Capture the cell that displays the provided text and extract its (x, y) central coordinate. 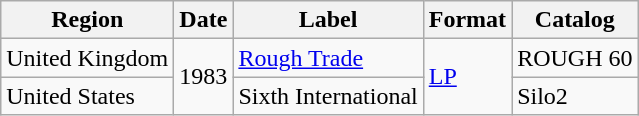
Region (88, 20)
LP (467, 77)
United Kingdom (88, 58)
Catalog (575, 20)
Rough Trade (328, 58)
Date (204, 20)
ROUGH 60 (575, 58)
Sixth International (328, 96)
Format (467, 20)
United States (88, 96)
1983 (204, 77)
Silo2 (575, 96)
Label (328, 20)
